Scan for the cell matching the given text and deliver its (X, Y) coordinate at center. 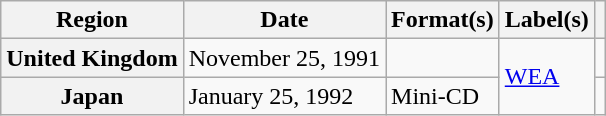
Mini-CD (443, 96)
Date (284, 20)
Japan (92, 96)
WEA (546, 77)
Region (92, 20)
November 25, 1991 (284, 58)
Label(s) (546, 20)
United Kingdom (92, 58)
Format(s) (443, 20)
January 25, 1992 (284, 96)
